Capture the cell that displays the provided text and extract its [X, Y] central coordinate. 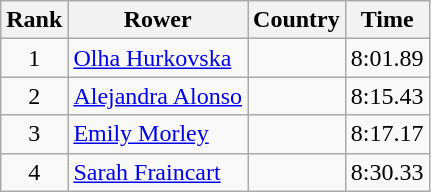
Rank [34, 20]
8:01.89 [387, 58]
Olha Hurkovska [158, 58]
4 [34, 172]
8:17.17 [387, 134]
Sarah Fraincart [158, 172]
Alejandra Alonso [158, 96]
8:15.43 [387, 96]
Rower [158, 20]
Country [297, 20]
Emily Morley [158, 134]
1 [34, 58]
Time [387, 20]
8:30.33 [387, 172]
3 [34, 134]
2 [34, 96]
